Determine the [X, Y] coordinate at the center of the cell enclosing the given text.  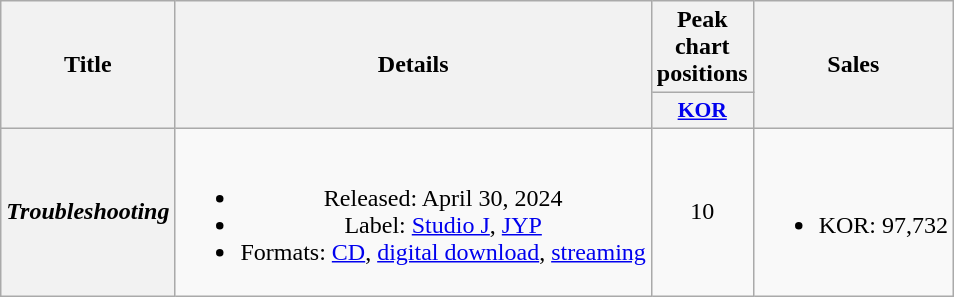
Details [413, 65]
10 [702, 212]
Sales [853, 65]
KOR: 97,732 [853, 212]
Troubleshooting [88, 212]
KOR [702, 111]
Released: April 30, 2024Label: Studio J, JYPFormats: CD, digital download, streaming [413, 212]
Title [88, 65]
Peak chart positions [702, 47]
